Output the [x, y] coordinate of the center of the cell containing the given text.  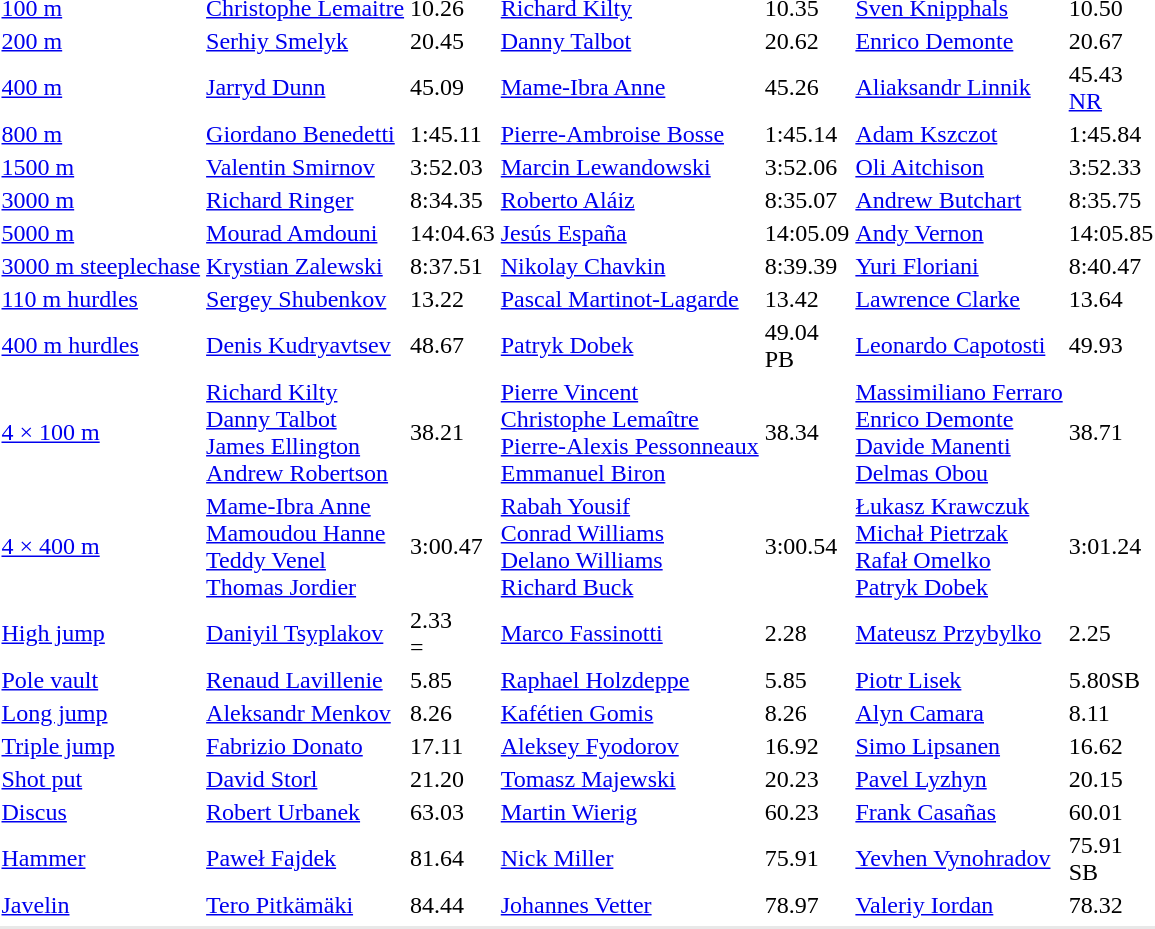
High jump [101, 634]
48.67 [453, 346]
45.43NR [1111, 88]
Adam Kszczot [959, 134]
14:05.85 [1111, 233]
8:35.75 [1111, 200]
8:35.07 [807, 200]
Discus [101, 812]
14:04.63 [453, 233]
Lawrence Clarke [959, 299]
Denis Kudryavtsev [306, 346]
Pole vault [101, 680]
Yuri Floriani [959, 266]
Marco Fassinotti [630, 634]
60.01 [1111, 812]
1500 m [101, 167]
4 × 400 m [101, 546]
Johannes Vetter [630, 905]
78.32 [1111, 905]
13.22 [453, 299]
Pavel Lyzhyn [959, 779]
Nick Miller [630, 858]
Sergey Shubenkov [306, 299]
Valentin Smirnov [306, 167]
1:45.11 [453, 134]
Łukasz KrawczukMichał PietrzakRafał OmelkoPatryk Dobek [959, 546]
13.64 [1111, 299]
Andrew Butchart [959, 200]
78.97 [807, 905]
5000 m [101, 233]
20.45 [453, 41]
Long jump [101, 713]
Tomasz Majewski [630, 779]
8:40.47 [1111, 266]
49.93 [1111, 346]
Hammer [101, 858]
Aliaksandr Linnik [959, 88]
Roberto Aláiz [630, 200]
Pierre-Ambroise Bosse [630, 134]
Alyn Camara [959, 713]
20.62 [807, 41]
Krystian Zalewski [306, 266]
Renaud Lavillenie [306, 680]
Nikolay Chavkin [630, 266]
Shot put [101, 779]
75.91 [807, 858]
Martin Wierig [630, 812]
Mourad Amdouni [306, 233]
3:01.24 [1111, 546]
Patryk Dobek [630, 346]
Piotr Lisek [959, 680]
Simo Lipsanen [959, 746]
Daniyil Tsyplakov [306, 634]
Paweł Fajdek [306, 858]
Richard KiltyDanny TalbotJames EllingtonAndrew Robertson [306, 432]
Leonardo Capotosti [959, 346]
800 m [101, 134]
Enrico Demonte [959, 41]
Aleksey Fyodorov [630, 746]
Pascal Martinot-Lagarde [630, 299]
Serhiy Smelyk [306, 41]
84.44 [453, 905]
Valeriy Iordan [959, 905]
8:34.35 [453, 200]
2.33= [453, 634]
3:52.33 [1111, 167]
45.26 [807, 88]
Jarryd Dunn [306, 88]
Andy Vernon [959, 233]
Mame-Ibra AnneMamoudou HanneTeddy VenelThomas Jordier [306, 546]
Robert Urbanek [306, 812]
Javelin [101, 905]
Mateusz Przybylko [959, 634]
Danny Talbot [630, 41]
17.11 [453, 746]
38.71 [1111, 432]
Triple jump [101, 746]
1:45.14 [807, 134]
Oli Aitchison [959, 167]
Aleksandr Menkov [306, 713]
1:45.84 [1111, 134]
5.80SB [1111, 680]
Jesús España [630, 233]
Mame-Ibra Anne [630, 88]
2.28 [807, 634]
400 m [101, 88]
Fabrizio Donato [306, 746]
14:05.09 [807, 233]
2.25 [1111, 634]
38.21 [453, 432]
3:00.54 [807, 546]
38.34 [807, 432]
16.92 [807, 746]
Frank Casañas [959, 812]
Rabah YousifConrad WilliamsDelano WilliamsRichard Buck [630, 546]
20.67 [1111, 41]
Richard Ringer [306, 200]
200 m [101, 41]
60.23 [807, 812]
20.23 [807, 779]
81.64 [453, 858]
3000 m [101, 200]
Giordano Benedetti [306, 134]
3:00.47 [453, 546]
63.03 [453, 812]
8:39.39 [807, 266]
Massimiliano FerraroEnrico DemonteDavide ManentiDelmas Obou [959, 432]
16.62 [1111, 746]
45.09 [453, 88]
Raphael Holzdeppe [630, 680]
8.11 [1111, 713]
Kafétien Gomis [630, 713]
8:37.51 [453, 266]
Yevhen Vynohradov [959, 858]
21.20 [453, 779]
400 m hurdles [101, 346]
3000 m steeplechase [101, 266]
Marcin Lewandowski [630, 167]
3:52.06 [807, 167]
110 m hurdles [101, 299]
Tero Pitkämäki [306, 905]
75.91SB [1111, 858]
20.15 [1111, 779]
Pierre VincentChristophe LemaîtrePierre-Alexis PessonneauxEmmanuel Biron [630, 432]
4 × 100 m [101, 432]
49.04PB [807, 346]
13.42 [807, 299]
3:52.03 [453, 167]
David Storl [306, 779]
